Locate the cell with the specified text and output its [x, y] center coordinate. 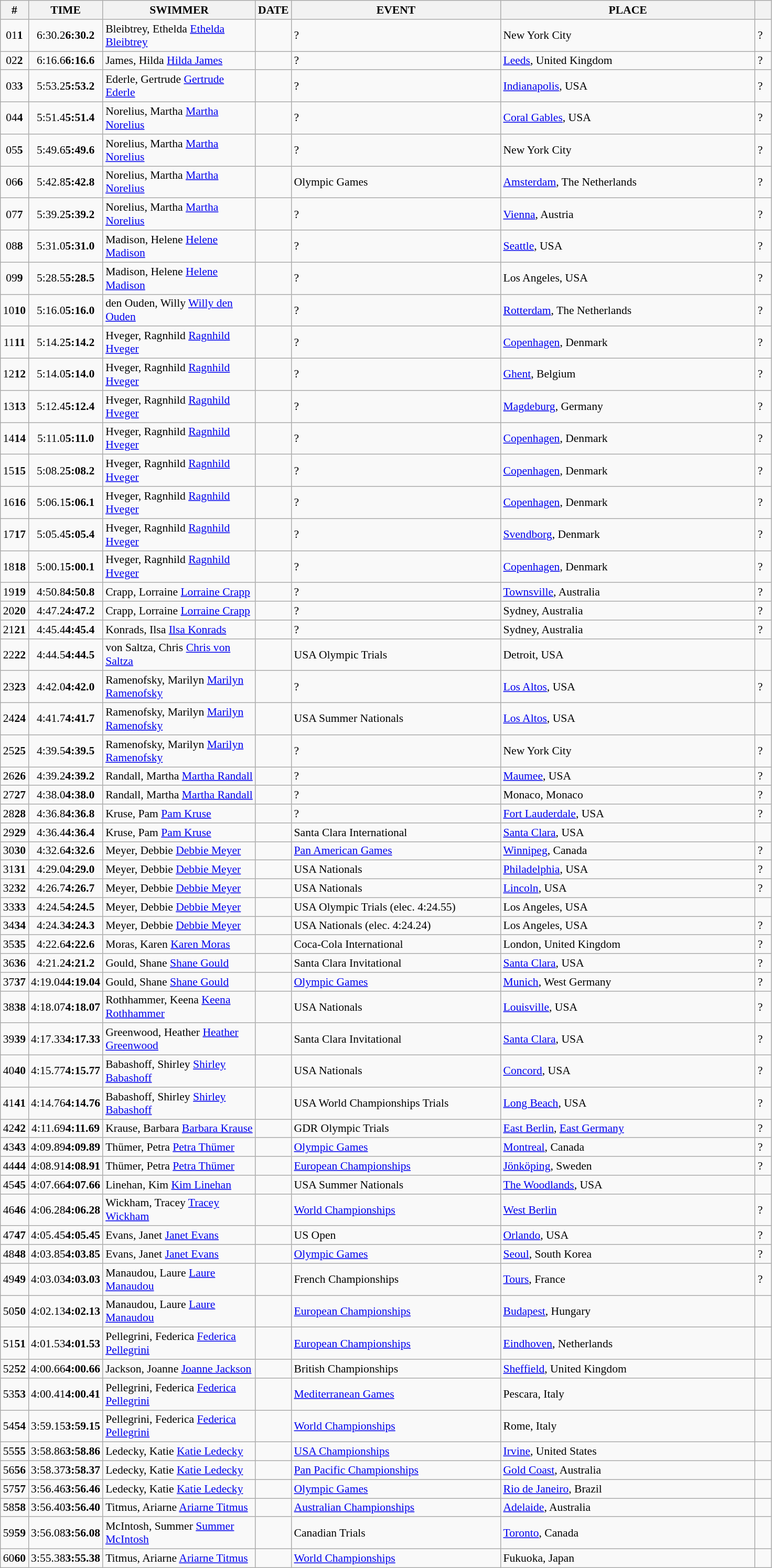
Tours, France [627, 1279]
Maumee, USA [627, 776]
1919 [15, 592]
5:00.15:00.1 [66, 566]
4545 [15, 1185]
US Open [396, 1236]
4:21.24:21.2 [66, 963]
Indianapolis, USA [627, 86]
DATE [274, 10]
Lincoln, USA [627, 889]
4:14.764:14.76 [66, 1103]
4:50.84:50.8 [66, 592]
2727 [15, 795]
5:53.25:53.2 [66, 86]
3:56.403:56.40 [66, 1508]
5050 [15, 1312]
Louisville, USA [627, 1007]
5:49.65:49.6 [66, 150]
5:12.45:12.4 [66, 407]
Mediterranean Games [396, 1394]
4444 [15, 1166]
Bleibtrey, Ethelda Ethelda Bleibtrey [179, 36]
4343 [15, 1148]
4:26.74:26.7 [66, 889]
5:16.05:16.0 [66, 310]
4:02.134:02.13 [66, 1312]
James, Hilda Hilda James [179, 61]
Budapest, Hungary [627, 1312]
Magdeburg, Germany [627, 407]
4:06.284:06.28 [66, 1210]
den Ouden, Willy Willy den Ouden [179, 310]
Ederle, Gertrude Gertrude Ederle [179, 86]
044 [15, 118]
Seattle, USA [627, 246]
5:51.45:51.4 [66, 118]
1414 [15, 438]
Leeds, United Kingdom [627, 61]
4:29.04:29.0 [66, 870]
4:24.54:24.5 [66, 907]
6:30.26:30.2 [66, 36]
SWIMMER [179, 10]
066 [15, 182]
5:28.55:28.5 [66, 278]
USA Olympic Trials (elec. 4:24.55) [396, 907]
Moras, Karen Karen Moras [179, 945]
Seoul, South Korea [627, 1254]
4:22.64:22.6 [66, 945]
4:15.774:15.77 [66, 1072]
Wickham, Tracey Tracey Wickham [179, 1210]
2020 [15, 611]
4646 [15, 1210]
British Championships [396, 1369]
4:44.54:44.5 [66, 654]
Rome, Italy [627, 1426]
Rio de Janeiro, Brazil [627, 1489]
# [15, 10]
3131 [15, 870]
Rothhammer, Keena Keena Rothhammer [179, 1007]
4:47.24:47.2 [66, 611]
USA Championships [396, 1452]
055 [15, 150]
London, United Kingdom [627, 945]
4:45.44:45.4 [66, 630]
McIntosh, Summer Summer McIntosh [179, 1533]
Ghent, Belgium [627, 374]
Jackson, Joanne Joanne Jackson [179, 1369]
5:39.25:39.2 [66, 214]
6060 [15, 1559]
2626 [15, 776]
GDR Olympic Trials [396, 1129]
3636 [15, 963]
2828 [15, 814]
Monaco, Monaco [627, 795]
3434 [15, 926]
3838 [15, 1007]
3:59.153:59.15 [66, 1426]
1010 [15, 310]
5:31.05:31.0 [66, 246]
3:56.083:56.08 [66, 1533]
5:42.85:42.8 [66, 182]
4:39.24:39.2 [66, 776]
5656 [15, 1470]
5454 [15, 1426]
Philadelphia, USA [627, 870]
2222 [15, 654]
3333 [15, 907]
5555 [15, 1452]
USA Nationals (elec. 4:24.24) [396, 926]
USA Olympic Trials [396, 654]
Detroit, USA [627, 654]
Munich, West Germany [627, 982]
5:05.45:05.4 [66, 535]
Greenwood, Heather Heather Greenwood [179, 1039]
4747 [15, 1236]
4:24.34:24.3 [66, 926]
Pan Pacific Championships [396, 1470]
Fukuoka, Japan [627, 1559]
022 [15, 61]
4141 [15, 1103]
4:32.64:32.6 [66, 851]
4:00.414:00.41 [66, 1394]
von Saltza, Chris Chris von Saltza [179, 654]
Gold Coast, Australia [627, 1470]
Sheffield, United Kingdom [627, 1369]
2929 [15, 832]
1212 [15, 374]
Jönköping, Sweden [627, 1166]
Rotterdam, The Netherlands [627, 310]
3:55.383:55.38 [66, 1559]
2121 [15, 630]
5151 [15, 1343]
The Woodlands, USA [627, 1185]
Eindhoven, Netherlands [627, 1343]
Montreal, Canada [627, 1148]
1616 [15, 502]
Coca-Cola International [396, 945]
1111 [15, 343]
5858 [15, 1508]
Irvine, United States [627, 1452]
5353 [15, 1394]
1313 [15, 407]
4:38.04:38.0 [66, 795]
3030 [15, 851]
4:36.44:36.4 [66, 832]
4:39.54:39.5 [66, 751]
4:03.034:03.03 [66, 1279]
TIME [66, 10]
Linehan, Kim Kim Linehan [179, 1185]
4:41.74:41.7 [66, 719]
Fort Lauderdale, USA [627, 814]
3737 [15, 982]
East Berlin, East Germany [627, 1129]
Adelaide, Australia [627, 1508]
3:56.463:56.46 [66, 1489]
4040 [15, 1072]
3:58.863:58.86 [66, 1452]
Toronto, Canada [627, 1533]
1818 [15, 566]
4:01.534:01.53 [66, 1343]
West Berlin [627, 1210]
5:14.25:14.2 [66, 343]
5757 [15, 1489]
5:11.05:11.0 [66, 438]
EVENT [396, 10]
1717 [15, 535]
077 [15, 214]
4:11.694:11.69 [66, 1129]
3232 [15, 889]
5:14.05:14.0 [66, 374]
PLACE [627, 10]
2525 [15, 751]
Santa Clara International [396, 832]
2323 [15, 687]
6:16.66:16.6 [66, 61]
French Championships [396, 1279]
033 [15, 86]
099 [15, 278]
Svendborg, Denmark [627, 535]
Konrads, Ilsa Ilsa Konrads [179, 630]
5:06.15:06.1 [66, 502]
Coral Gables, USA [627, 118]
4:08.914:08.91 [66, 1166]
4:42.04:42.0 [66, 687]
4242 [15, 1129]
5959 [15, 1533]
011 [15, 36]
3:58.373:58.37 [66, 1470]
4:00.664:00.66 [66, 1369]
4:36.84:36.8 [66, 814]
1515 [15, 471]
Orlando, USA [627, 1236]
4:17.334:17.33 [66, 1039]
Long Beach, USA [627, 1103]
4:05.454:05.45 [66, 1236]
4848 [15, 1254]
Townsville, Australia [627, 592]
Concord, USA [627, 1072]
5252 [15, 1369]
4:09.894:09.89 [66, 1148]
Vienna, Austria [627, 214]
3535 [15, 945]
088 [15, 246]
4:18.074:18.07 [66, 1007]
Winnipeg, Canada [627, 851]
4949 [15, 1279]
4:03.854:03.85 [66, 1254]
Krause, Barbara Barbara Krause [179, 1129]
4:07.664:07.66 [66, 1185]
Pescara, Italy [627, 1394]
USA World Championships Trials [396, 1103]
Australian Championships [396, 1508]
Pan American Games [396, 851]
Canadian Trials [396, 1533]
4:19.044:19.04 [66, 982]
3939 [15, 1039]
5:08.25:08.2 [66, 471]
Amsterdam, The Netherlands [627, 182]
2424 [15, 719]
